Output the [X, Y] coordinate of the center of the cell containing the given text.  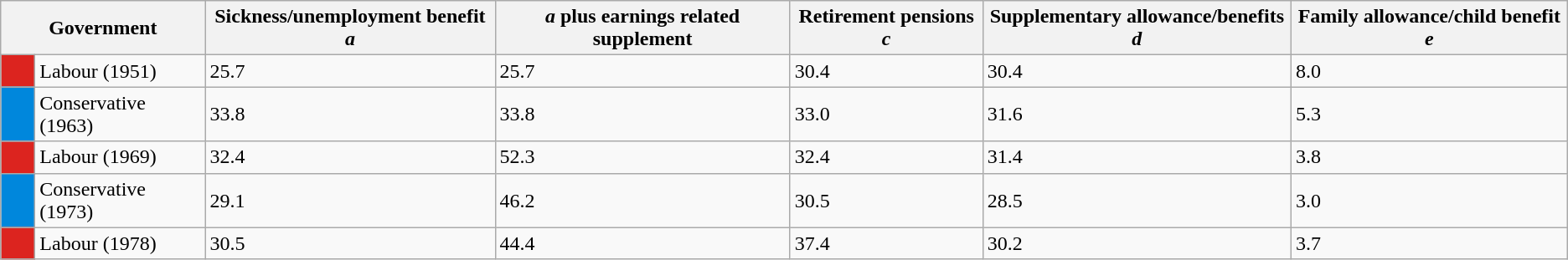
Sickness/unemployment benefit a [350, 28]
Retirement pensions c [886, 28]
31.6 [1137, 114]
28.5 [1137, 201]
Labour (1951) [121, 71]
29.1 [350, 201]
Labour (1978) [121, 243]
30.2 [1137, 243]
Labour (1969) [121, 157]
37.4 [886, 243]
a plus earnings related supplement [642, 28]
33.0 [886, 114]
3.0 [1430, 201]
52.3 [642, 157]
8.0 [1430, 71]
46.2 [642, 201]
Conservative (1963) [121, 114]
31.4 [1137, 157]
Conservative (1973) [121, 201]
Family allowance/child benefit e [1430, 28]
3.7 [1430, 243]
Government [103, 28]
Supplementary allowance/benefits d [1137, 28]
5.3 [1430, 114]
3.8 [1430, 157]
44.4 [642, 243]
